Return the (x, y) coordinate for the center point of the cell that contains the specified text.  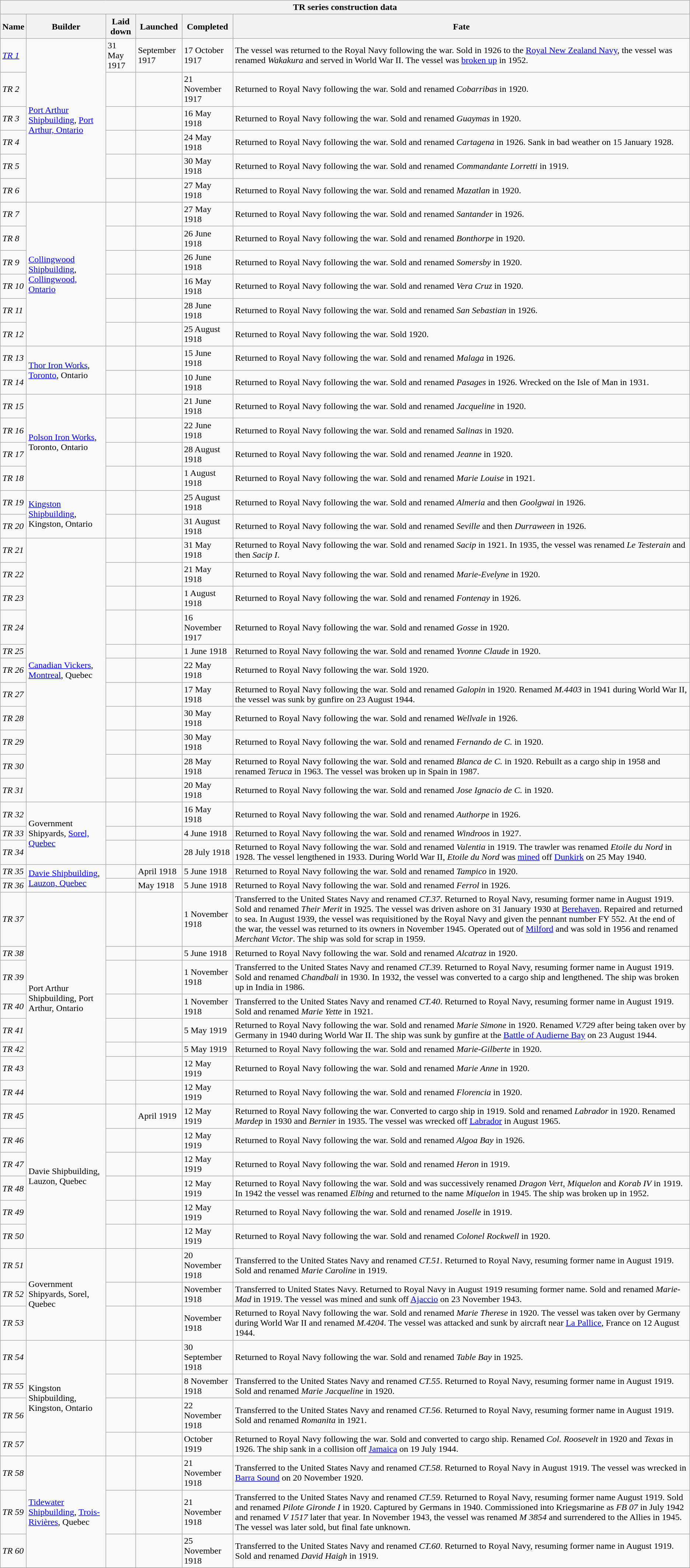
TR 8 (13, 238)
Returned to Royal Navy following the war. Sold and renamed Joselle in 1919. (461, 1212)
TR 49 (13, 1212)
TR 59 (13, 1512)
Returned to Royal Navy following the war. Sold and renamed Mazatlan in 1920. (461, 190)
Returned to Royal Navy following the war. Sold and renamed Heron in 1919. (461, 1164)
TR 46 (13, 1140)
Returned to Royal Navy following the war. Sold and renamed Bonthorpe in 1920. (461, 238)
22 November 1918 (208, 1415)
Returned to Royal Navy following the war. Sold and renamed Marie-Evelyne in 1920. (461, 574)
Completed (208, 27)
TR 41 (13, 1030)
TR 48 (13, 1188)
10 June 1918 (208, 382)
Returned to Royal Navy following the war. Sold and renamed Malaga in 1926. (461, 359)
Returned to Royal Navy following the war. Sold and renamed Santander in 1926. (461, 214)
TR 9 (13, 262)
TR 32 (13, 814)
TR 15 (13, 406)
Returned to Royal Navy following the war. Sold and renamed Guaymas in 1920. (461, 118)
15 June 1918 (208, 359)
TR 43 (13, 1068)
21 May 1918 (208, 574)
May 1918 (159, 885)
Returned to Royal Navy following the war. Sold and renamed Sacip in 1921. In 1935, the vessel was renamed Le Testerain and then Sacip I. (461, 550)
31 May 1917 (121, 55)
TR 5 (13, 166)
21 June 1918 (208, 406)
16 November 1917 (208, 627)
TR 21 (13, 550)
17 May 1918 (208, 694)
TR 27 (13, 694)
TR 20 (13, 526)
30 September 1918 (208, 1357)
TR 58 (13, 1473)
20 May 1918 (208, 790)
Builder (66, 27)
28 May 1918 (208, 766)
Collingwood Shipbuilding, Collingwood, Ontario (66, 274)
Returned to Royal Navy following the war. Sold and renamed Gosse in 1920. (461, 627)
Returned to Royal Navy following the war. Sold and renamed Authorpe in 1926. (461, 814)
TR 12 (13, 334)
Thor Iron Works, Toronto, Ontario (66, 370)
Returned to Royal Navy following the war. Sold and renamed Wellvale in 1926. (461, 719)
22 June 1918 (208, 430)
Returned to Royal Navy following the war. Sold and renamed Fontenay in 1926. (461, 598)
Returned to Royal Navy following the war. Sold and renamed Marie Louise in 1921. (461, 478)
TR 35 (13, 871)
TR 18 (13, 478)
TR 53 (13, 1323)
21 November 1917 (208, 89)
TR 11 (13, 310)
Returned to Royal Navy following the war. Sold and renamed Alcatraz in 1920. (461, 953)
28 June 1918 (208, 310)
22 May 1918 (208, 670)
TR 6 (13, 190)
TR 22 (13, 574)
Returned to Royal Navy following the war. Sold and renamed Cobarribas in 1920. (461, 89)
TR 4 (13, 142)
Returned to Royal Navy following the war. Sold and renamed Almeria and then Goolgwai in 1926. (461, 502)
Returned to Royal Navy following the war. Sold and renamed Marie Anne in 1920. (461, 1068)
Laid down (121, 27)
TR 7 (13, 214)
TR series construction data (345, 7)
8 November 1918 (208, 1386)
October 1919 (208, 1444)
20 November 1918 (208, 1265)
TR 40 (13, 1006)
TR 50 (13, 1236)
September 1917 (159, 55)
TR 51 (13, 1265)
TR 60 (13, 1551)
Returned to Royal Navy following the war. Sold and renamed Marie-Gilberte in 1920. (461, 1049)
TR 57 (13, 1444)
Returned to Royal Navy following the war. Sold and renamed Seville and then Durraween in 1926. (461, 526)
TR 13 (13, 359)
Returned to Royal Navy following the war. Sold and renamed Somersby in 1920. (461, 262)
TR 45 (13, 1116)
4 June 1918 (208, 833)
25 November 1918 (208, 1551)
TR 38 (13, 953)
Fate (461, 27)
TR 52 (13, 1294)
TR 1 (13, 55)
Polson Iron Works, Toronto, Ontario (66, 442)
Returned to Royal Navy following the war. Sold and renamed Salinas in 1920. (461, 430)
Returned to Royal Navy following the war. Sold and renamed Vera Cruz in 1920. (461, 286)
TR 23 (13, 598)
Tidewater Shipbuilding, Trois-Rivières, Quebec (66, 1512)
TR 3 (13, 118)
Returned to Royal Navy following the war. Sold and renamed San Sebastian in 1926. (461, 310)
31 August 1918 (208, 526)
28 August 1918 (208, 454)
TR 31 (13, 790)
TR 26 (13, 670)
TR 16 (13, 430)
TR 29 (13, 742)
TR 33 (13, 833)
Returned to Royal Navy following the war. Sold and renamed Colonel Rockwell in 1920. (461, 1236)
Returned to Royal Navy following the war. Sold and renamed Windroos in 1927. (461, 833)
TR 34 (13, 852)
Returned to Royal Navy following the war. Sold and renamed Jeanne in 1920. (461, 454)
Returned to Royal Navy following the war. Sold and renamed Algoa Bay in 1926. (461, 1140)
TR 17 (13, 454)
April 1919 (159, 1116)
TR 14 (13, 382)
TR 56 (13, 1415)
TR 47 (13, 1164)
Returned to Royal Navy following the war. Sold and renamed Commandante Lorretti in 1919. (461, 166)
TR 10 (13, 286)
Returned to Royal Navy following the war. Sold and renamed Yvonne Claude in 1920. (461, 651)
Name (13, 27)
17 October 1917 (208, 55)
Returned to Royal Navy following the war. Sold and renamed Table Bay in 1925. (461, 1357)
TR 25 (13, 651)
TR 39 (13, 977)
Launched (159, 27)
24 May 1918 (208, 142)
TR 28 (13, 719)
Returned to Royal Navy following the war. Sold and renamed Fernando de C. in 1920. (461, 742)
TR 55 (13, 1386)
Returned to Royal Navy following the war. Sold and renamed Florencia in 1920. (461, 1093)
TR 19 (13, 502)
Returned to Royal Navy following the war. Sold and renamed Jacqueline in 1920. (461, 406)
TR 30 (13, 766)
28 July 1918 (208, 852)
TR 36 (13, 885)
April 1918 (159, 871)
Returned to Royal Navy following the war. Sold and renamed Cartagena in 1926. Sank in bad weather on 15 January 1928. (461, 142)
Returned to Royal Navy following the war. Sold and renamed Pasages in 1926. Wrecked on the Isle of Man in 1931. (461, 382)
TR 2 (13, 89)
Returned to Royal Navy following the war. Sold and renamed Ferrol in 1926. (461, 885)
1 June 1918 (208, 651)
TR 54 (13, 1357)
Returned to Royal Navy following the war. Sold and renamed Jose Ignacio de C. in 1920. (461, 790)
Returned to Royal Navy following the war. Sold and renamed Tampico in 1920. (461, 871)
TR 44 (13, 1093)
Canadian Vickers, Montreal, Quebec (66, 670)
31 May 1918 (208, 550)
TR 42 (13, 1049)
TR 24 (13, 627)
TR 37 (13, 919)
